Return the [x, y] coordinate for the center point of the cell that contains the specified text.  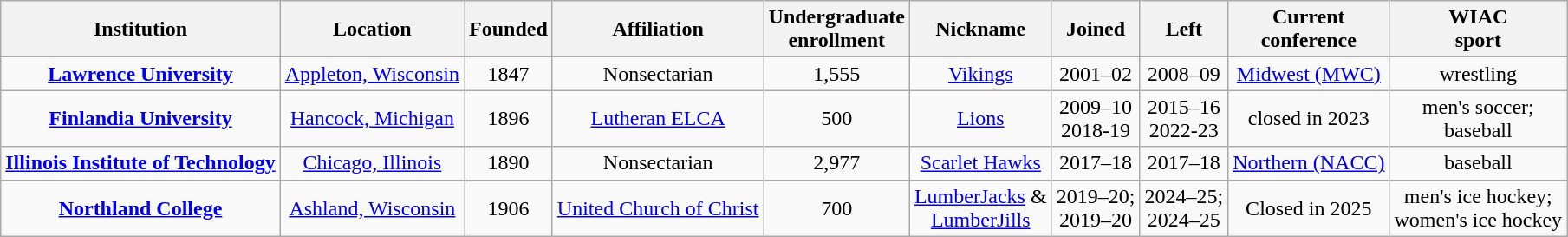
1890 [509, 163]
Lawrence University [140, 74]
baseball [1479, 163]
Location [372, 30]
Midwest (MWC) [1309, 74]
Undergraduateenrollment [836, 30]
2024–25;2024–25 [1184, 208]
Joined [1096, 30]
men's ice hockey;women's ice hockey [1479, 208]
Illinois Institute of Technology [140, 163]
2019–20;2019–20 [1096, 208]
Northland College [140, 208]
Nickname [980, 30]
Scarlet Hawks [980, 163]
2001–02 [1096, 74]
Affiliation [658, 30]
1,555 [836, 74]
Left [1184, 30]
Chicago, Illinois [372, 163]
Currentconference [1309, 30]
closed in 2023 [1309, 118]
Institution [140, 30]
1906 [509, 208]
Finlandia University [140, 118]
700 [836, 208]
2015–162022-23 [1184, 118]
Lutheran ELCA [658, 118]
Closed in 2025 [1309, 208]
1847 [509, 74]
1896 [509, 118]
Ashland, Wisconsin [372, 208]
Appleton, Wisconsin [372, 74]
WIACsport [1479, 30]
Lions [980, 118]
United Church of Christ [658, 208]
2008–09 [1184, 74]
Vikings [980, 74]
2009–102018-19 [1096, 118]
wrestling [1479, 74]
Founded [509, 30]
Northern (NACC) [1309, 163]
2,977 [836, 163]
men's soccer;baseball [1479, 118]
500 [836, 118]
Hancock, Michigan [372, 118]
LumberJacks &LumberJills [980, 208]
